Find where the given text appears and provide that cell's center as (x, y) coordinate. 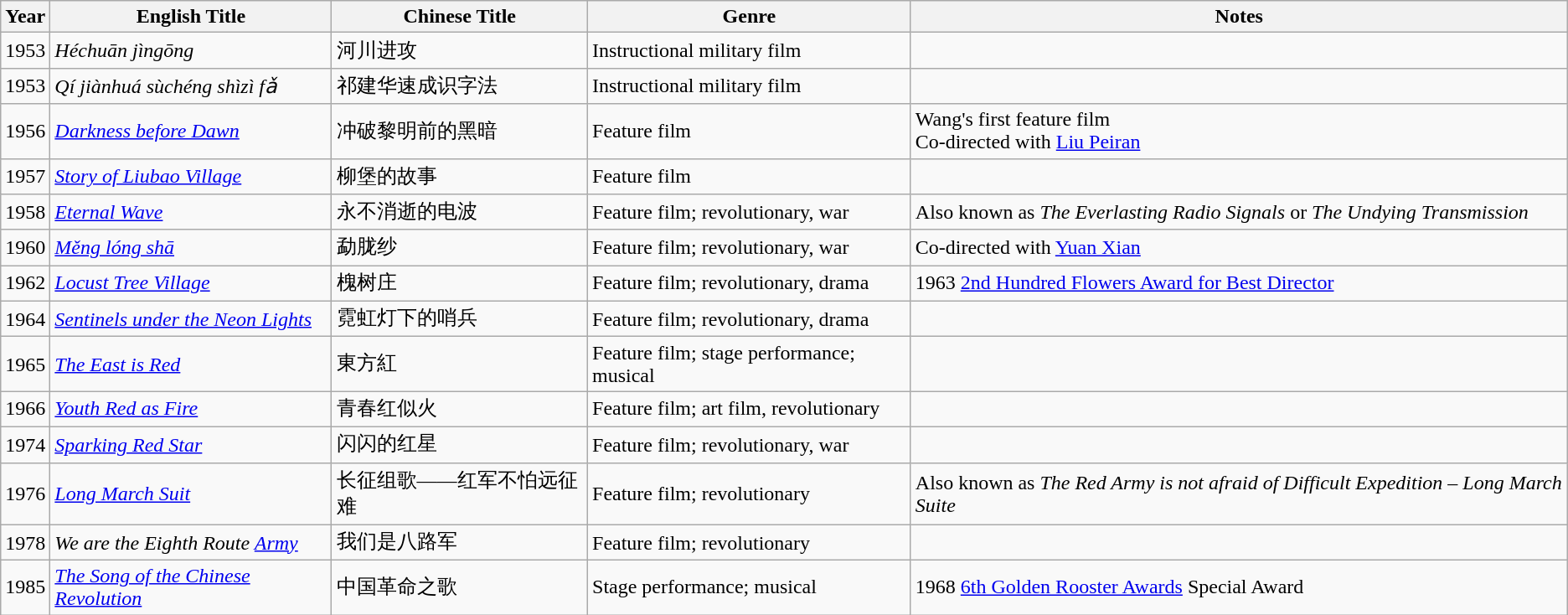
Year (25, 17)
Feature film; art film, revolutionary (750, 409)
1958 (25, 213)
Qí jiànhuá sùchéng shìzì fǎ (191, 85)
Genre (750, 17)
Eternal Wave (191, 213)
Darkness before Dawn (191, 131)
Chinese Title (460, 17)
1966 (25, 409)
Youth Red as Fire (191, 409)
勐胧纱 (460, 248)
Měng lóng shā (191, 248)
Notes (1239, 17)
河川进攻 (460, 50)
永不消逝的电波 (460, 213)
Wang's first feature filmCo-directed with Liu Peiran (1239, 131)
Locust Tree Village (191, 283)
1964 (25, 318)
柳堡的故事 (460, 176)
1956 (25, 131)
中国革命之歌 (460, 588)
1960 (25, 248)
1985 (25, 588)
Story of Liubao Village (191, 176)
霓虹灯下的哨兵 (460, 318)
1976 (25, 494)
English Title (191, 17)
青春红似火 (460, 409)
Feature film; stage performance; musical (750, 364)
闪闪的红星 (460, 444)
1963 2nd Hundred Flowers Award for Best Director (1239, 283)
我们是八路军 (460, 543)
Long March Suit (191, 494)
Also known as The Red Army is not afraid of Difficult Expedition – Long March Suite (1239, 494)
1962 (25, 283)
祁建华速成识字法 (460, 85)
1968 6th Golden Rooster Awards Special Award (1239, 588)
Sparking Red Star (191, 444)
Co-directed with Yuan Xian (1239, 248)
槐树庄 (460, 283)
Also known as The Everlasting Radio Signals or The Undying Transmission (1239, 213)
The East is Red (191, 364)
The Song of the Chinese Revolution (191, 588)
Héchuān jìngōng (191, 50)
冲破黎明前的黑暗 (460, 131)
1978 (25, 543)
We are the Eighth Route Army (191, 543)
1974 (25, 444)
東方紅 (460, 364)
Stage performance; musical (750, 588)
1965 (25, 364)
1957 (25, 176)
长征组歌——红军不怕远征难 (460, 494)
Sentinels under the Neon Lights (191, 318)
